Find where the given text appears and provide that cell's center as (x, y) coordinate. 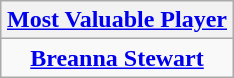
Breanna Stewart (116, 58)
Most Valuable Player (116, 20)
